Provide the [X, Y] coordinate of the cell's center where the given text is located.  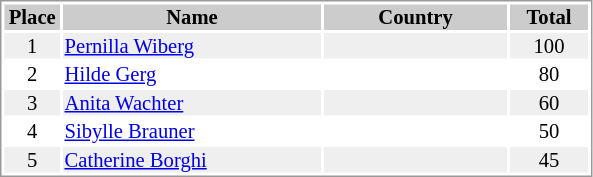
Sibylle Brauner [192, 131]
Pernilla Wiberg [192, 46]
100 [549, 46]
5 [32, 160]
2 [32, 75]
Name [192, 17]
80 [549, 75]
1 [32, 46]
Place [32, 17]
Hilde Gerg [192, 75]
45 [549, 160]
3 [32, 103]
Country [416, 17]
Total [549, 17]
60 [549, 103]
Catherine Borghi [192, 160]
4 [32, 131]
Anita Wachter [192, 103]
50 [549, 131]
